Provide the [X, Y] coordinate of the cell's center where the given text is located.  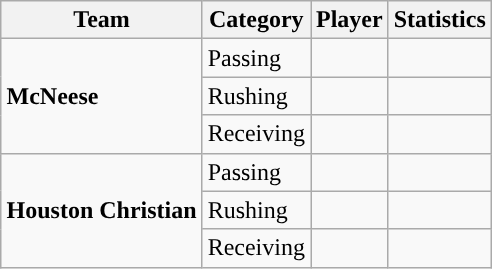
Team [102, 20]
McNeese [102, 96]
Houston Christian [102, 210]
Player [349, 20]
Statistics [440, 20]
Category [256, 20]
